Find where the given text appears and provide that cell's center as (X, Y) coordinate. 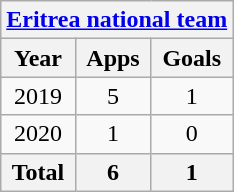
Apps (113, 58)
Eritrea national team (117, 20)
2019 (38, 96)
Total (38, 172)
2020 (38, 134)
Year (38, 58)
6 (113, 172)
5 (113, 96)
Goals (192, 58)
0 (192, 134)
